Locate the cell with the specified text and output its [X, Y] center coordinate. 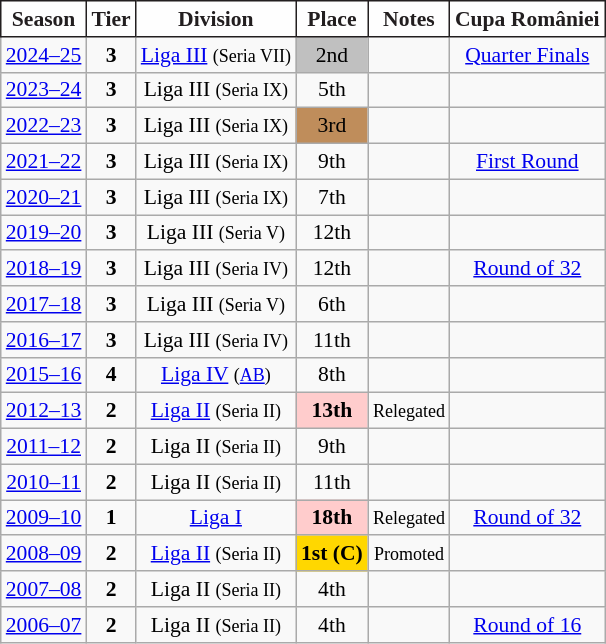
Liga I [216, 518]
2017–18 [44, 304]
Liga IV (AB) [216, 375]
2012–13 [44, 411]
8th [332, 375]
2023–24 [44, 90]
2006–07 [44, 625]
Notes [409, 19]
2009–10 [44, 518]
First Round [528, 162]
7th [332, 197]
Quarter Finals [528, 55]
Liga III (Seria VII) [216, 55]
2015–16 [44, 375]
2020–21 [44, 197]
Cupa României [528, 19]
1st (C) [332, 554]
Place [332, 19]
Season [44, 19]
Round of 16 [528, 625]
2024–25 [44, 55]
18th [332, 518]
2016–17 [44, 340]
Promoted [409, 554]
5th [332, 90]
13th [332, 411]
2011–12 [44, 447]
2018–19 [44, 269]
2010–11 [44, 482]
2022–23 [44, 126]
2008–09 [44, 554]
3rd [332, 126]
2019–20 [44, 233]
Division [216, 19]
4 [110, 375]
1 [110, 518]
Tier [110, 19]
2007–08 [44, 589]
6th [332, 304]
2nd [332, 55]
2021–22 [44, 162]
